From the cell containing the given text, extract its center point as (X, Y) coordinate. 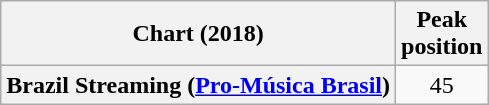
Peakposition (442, 34)
Chart (2018) (198, 34)
45 (442, 85)
Brazil Streaming (Pro-Música Brasil) (198, 85)
